For the text-containing cell, return its midpoint in [X, Y] coordinate format. 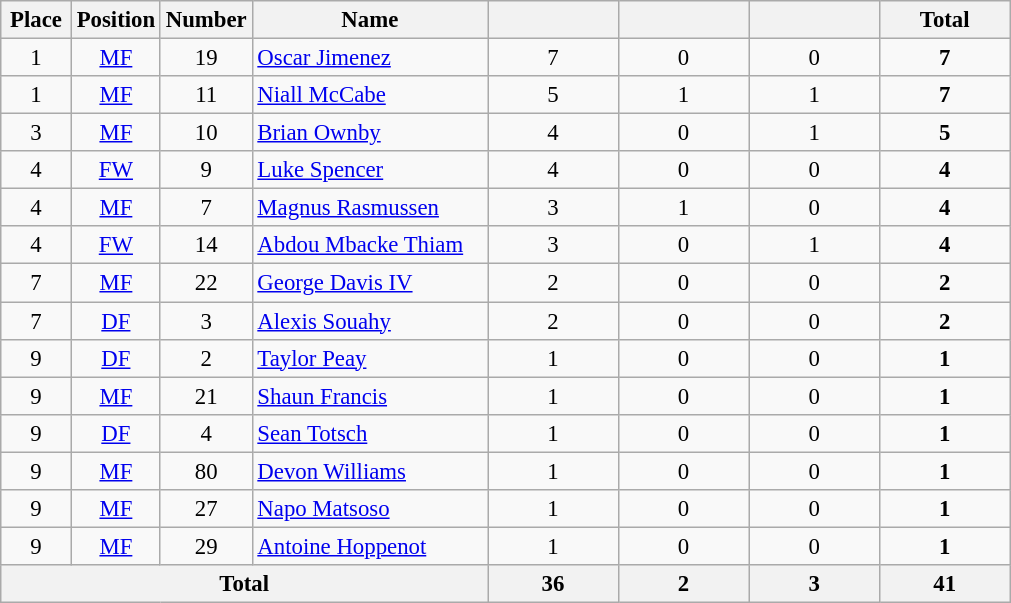
80 [206, 471]
Devon Williams [370, 471]
14 [206, 245]
Alexis Souahy [370, 321]
Position [116, 20]
Brian Ownby [370, 133]
Place [36, 20]
Magnus Rasmussen [370, 208]
Sean Totsch [370, 433]
21 [206, 396]
10 [206, 133]
Napo Matsoso [370, 509]
Luke Spencer [370, 170]
Niall McCabe [370, 95]
Abdou Mbacke Thiam [370, 245]
Oscar Jimenez [370, 58]
Shaun Francis [370, 396]
George Davis IV [370, 283]
41 [944, 584]
29 [206, 546]
19 [206, 58]
22 [206, 283]
Taylor Peay [370, 358]
Name [370, 20]
Number [206, 20]
11 [206, 95]
Antoine Hoppenot [370, 546]
27 [206, 509]
36 [554, 584]
